From the cell containing the given text, extract its center point as (x, y) coordinate. 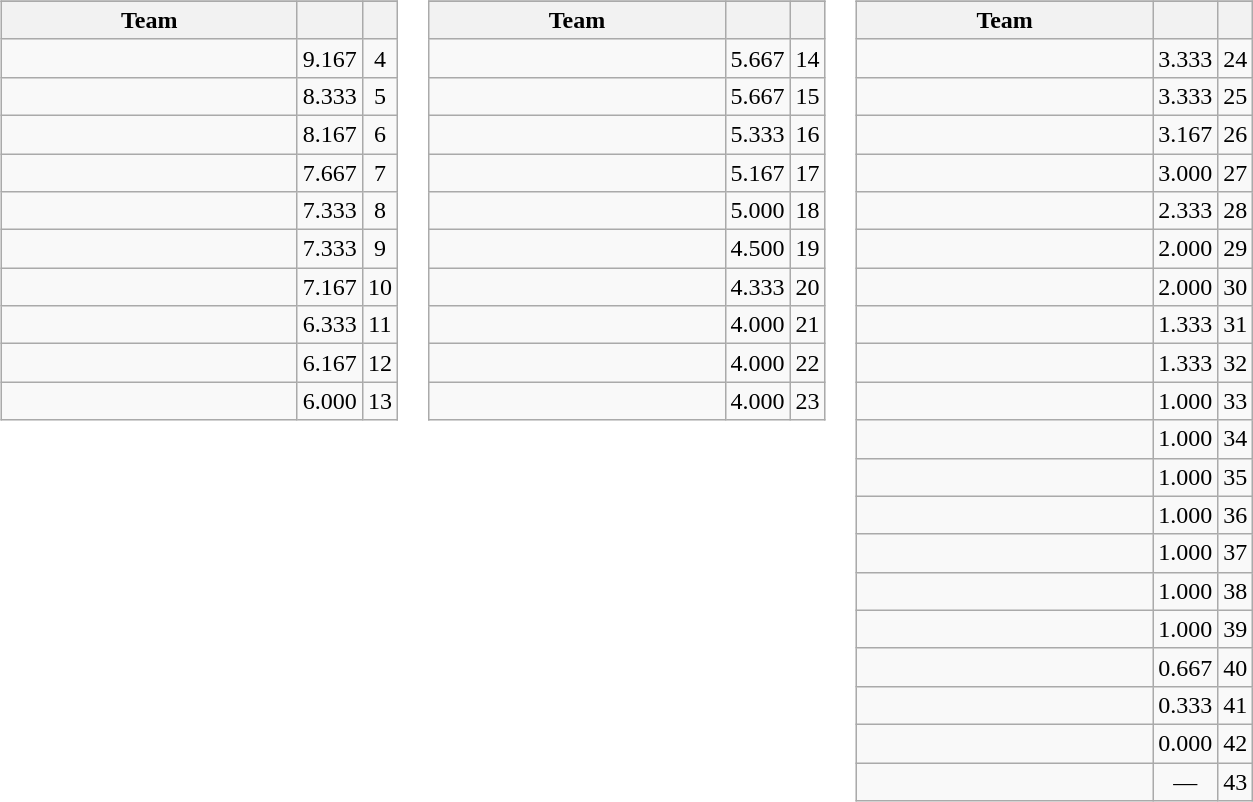
29 (1236, 249)
26 (1236, 134)
12 (380, 363)
9.167 (330, 58)
37 (1236, 553)
34 (1236, 439)
2.333 (1186, 211)
20 (808, 287)
3.000 (1186, 173)
— (1186, 781)
3.167 (1186, 134)
40 (1236, 667)
4.500 (758, 249)
35 (1236, 477)
41 (1236, 705)
38 (1236, 591)
5.000 (758, 211)
18 (808, 211)
10 (380, 287)
0.000 (1186, 743)
24 (1236, 58)
5 (380, 96)
0.333 (1186, 705)
11 (380, 325)
36 (1236, 515)
4 (380, 58)
9 (380, 249)
23 (808, 401)
8.333 (330, 96)
6.167 (330, 363)
5.333 (758, 134)
4.333 (758, 287)
22 (808, 363)
6.000 (330, 401)
14 (808, 58)
33 (1236, 401)
30 (1236, 287)
7.167 (330, 287)
5.167 (758, 173)
6 (380, 134)
8.167 (330, 134)
39 (1236, 629)
16 (808, 134)
27 (1236, 173)
7.667 (330, 173)
13 (380, 401)
32 (1236, 363)
31 (1236, 325)
19 (808, 249)
7 (380, 173)
25 (1236, 96)
21 (808, 325)
43 (1236, 781)
28 (1236, 211)
8 (380, 211)
17 (808, 173)
15 (808, 96)
0.667 (1186, 667)
42 (1236, 743)
6.333 (330, 325)
